Locate the cell with the specified text and output its [X, Y] center coordinate. 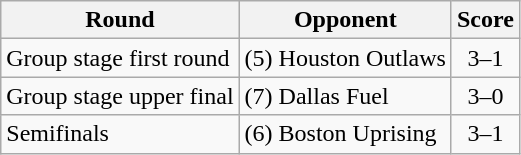
Score [485, 20]
Group stage first round [120, 58]
(5) Houston Outlaws [345, 58]
Group stage upper final [120, 96]
Semifinals [120, 134]
3–0 [485, 96]
Opponent [345, 20]
Round [120, 20]
(6) Boston Uprising [345, 134]
(7) Dallas Fuel [345, 96]
